Find where the given text appears and provide that cell's center as (x, y) coordinate. 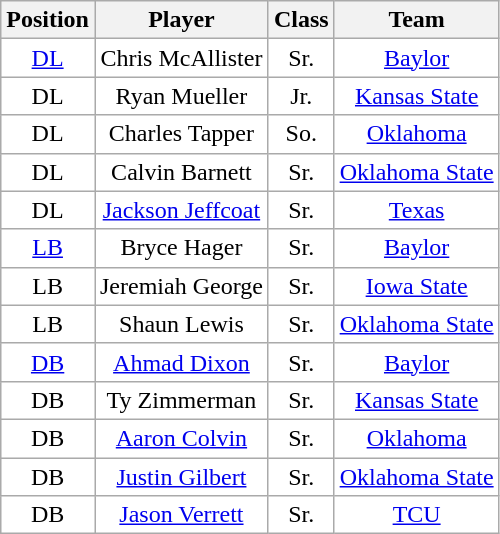
Charles Tapper (181, 134)
Jeremiah George (181, 286)
So. (301, 134)
Bryce Hager (181, 248)
Player (181, 20)
Position (48, 20)
Jr. (301, 96)
Texas (416, 210)
Chris McAllister (181, 58)
Jason Verrett (181, 515)
Shaun Lewis (181, 324)
Calvin Barnett (181, 172)
Team (416, 20)
Aaron Colvin (181, 438)
Ryan Mueller (181, 96)
Jackson Jeffcoat (181, 210)
Justin Gilbert (181, 477)
Class (301, 20)
Ahmad Dixon (181, 362)
Ty Zimmerman (181, 400)
TCU (416, 515)
Iowa State (416, 286)
